Scan for the cell matching the given text and deliver its (X, Y) coordinate at center. 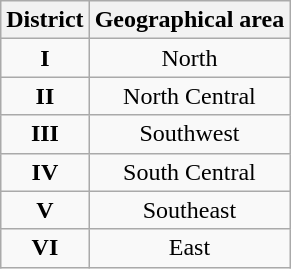
South Central (190, 172)
Southwest (190, 134)
I (45, 58)
North Central (190, 96)
Southeast (190, 210)
III (45, 134)
IV (45, 172)
II (45, 96)
District (45, 20)
VI (45, 248)
Geographical area (190, 20)
V (45, 210)
East (190, 248)
North (190, 58)
